Extract the [X, Y] coordinate from the center of the cell holding the provided text.  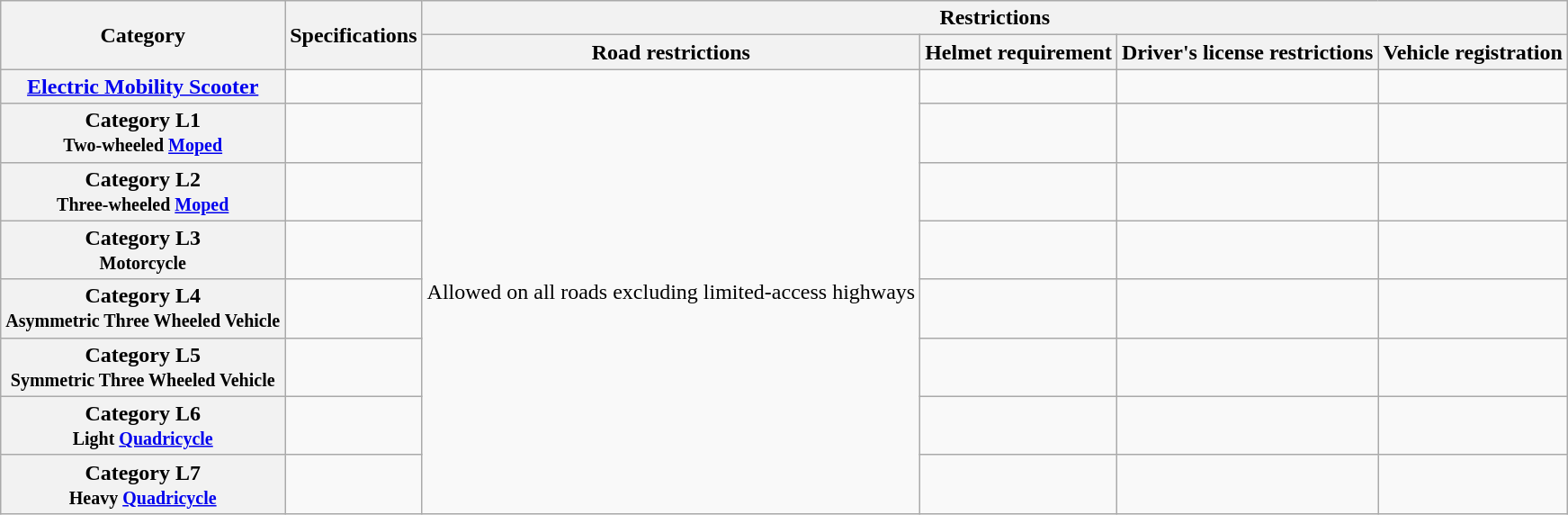
Driver's license restrictions [1247, 52]
Road restrictions [671, 52]
Category L5Symmetric Three Wheeled Vehicle [143, 367]
Category L2Three-wheeled Moped [143, 191]
Category L6Light Quadricycle [143, 425]
Category L3Motorcycle [143, 250]
Electric Mobility Scooter [143, 86]
Helmet requirement [1018, 52]
Category L4Asymmetric Three Wheeled Vehicle [143, 308]
Restrictions [995, 18]
Category [143, 35]
Specifications [354, 35]
Category L7Heavy Quadricycle [143, 484]
Category L1Two-wheeled Moped [143, 133]
Vehicle registration [1473, 52]
Allowed on all roads excluding limited-access highways [671, 292]
